Determine the [X, Y] coordinate at the center of the cell enclosing the given text.  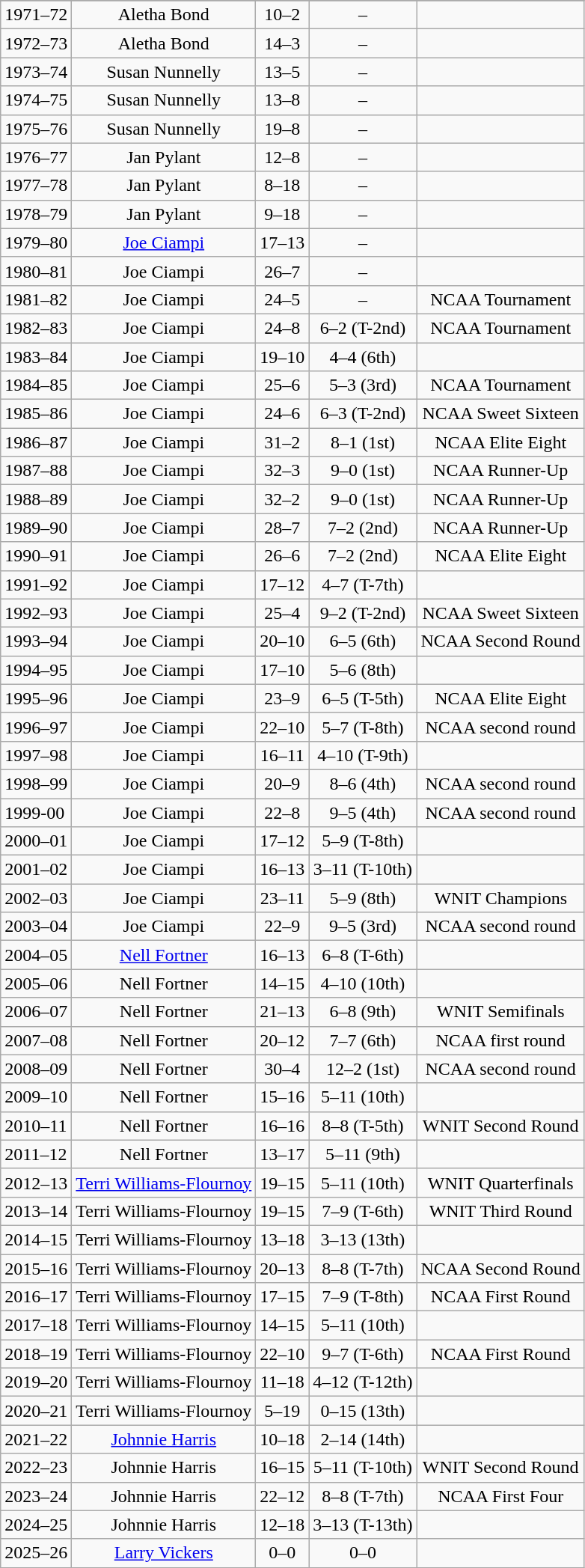
1975–76 [36, 129]
32–2 [283, 499]
2023–24 [36, 1496]
1985–86 [36, 414]
NCAA first round [500, 1040]
19–8 [283, 129]
2001–02 [36, 870]
2004–05 [36, 955]
1979–80 [36, 242]
1976–77 [36, 157]
2002–03 [36, 898]
9–18 [283, 214]
1982–83 [36, 328]
9–5 (3rd) [363, 927]
1995–96 [36, 698]
5–11 (9th) [363, 1154]
26–6 [283, 556]
WNIT Champions [500, 898]
1988–89 [36, 499]
28–7 [283, 528]
1996–97 [36, 727]
5–3 (3rd) [363, 385]
25–4 [283, 613]
10–18 [283, 1439]
1978–79 [36, 214]
1994–95 [36, 670]
2000–01 [36, 841]
22–9 [283, 927]
2025–26 [36, 1553]
20–9 [283, 784]
1999-00 [36, 812]
20–10 [283, 641]
5–9 (8th) [363, 898]
19–10 [283, 357]
14–3 [283, 43]
4–7 (T-7th) [363, 585]
2017–18 [36, 1326]
1998–99 [36, 784]
6–8 (T-6th) [363, 955]
5–6 (8th) [363, 670]
17–10 [283, 670]
23–9 [283, 698]
1987–88 [36, 471]
10–2 [283, 15]
12–2 (1st) [363, 1069]
22–12 [283, 1496]
8–18 [283, 186]
2007–08 [36, 1040]
2018–19 [36, 1354]
25–6 [283, 385]
1977–78 [36, 186]
13–8 [283, 100]
1972–73 [36, 43]
13–18 [283, 1239]
13–5 [283, 72]
1984–85 [36, 385]
6–8 (9th) [363, 1012]
2011–12 [36, 1154]
2010–11 [36, 1126]
5–19 [283, 1411]
1981–82 [36, 299]
0–15 (13th) [363, 1411]
4–10 (10th) [363, 983]
8–6 (4th) [363, 784]
16–11 [283, 755]
26–7 [283, 271]
1997–98 [36, 755]
2014–15 [36, 1239]
20–12 [283, 1040]
Larry Vickers [164, 1553]
32–3 [283, 471]
21–13 [283, 1012]
2008–09 [36, 1069]
6–5 (T-5th) [363, 698]
9–2 (T-2nd) [363, 613]
1990–91 [36, 556]
2013–14 [36, 1211]
1980–81 [36, 271]
16–16 [283, 1126]
8–1 (1st) [363, 442]
3–13 (13th) [363, 1239]
5–7 (T-8th) [363, 727]
12–18 [283, 1525]
2015–16 [36, 1269]
WNIT Semifinals [500, 1012]
7–7 (6th) [363, 1040]
13–17 [283, 1154]
3–11 (T-10th) [363, 870]
2021–22 [36, 1439]
2003–04 [36, 927]
1983–84 [36, 357]
23–11 [283, 898]
12–8 [283, 157]
5–11 (T-10th) [363, 1468]
1986–87 [36, 442]
1971–72 [36, 15]
9–7 (T-6th) [363, 1354]
24–6 [283, 414]
WNIT Third Round [500, 1211]
2020–21 [36, 1411]
1993–94 [36, 641]
2006–07 [36, 1012]
31–2 [283, 442]
20–13 [283, 1269]
2012–13 [36, 1183]
5–9 (T-8th) [363, 841]
9–5 (4th) [363, 812]
2022–23 [36, 1468]
3–13 (T-13th) [363, 1525]
NCAA First Four [500, 1496]
6–2 (T-2nd) [363, 328]
4–4 (6th) [363, 357]
4–12 (T-12th) [363, 1382]
22–8 [283, 812]
WNIT Quarterfinals [500, 1183]
2009–10 [36, 1097]
2016–17 [36, 1297]
6–3 (T-2nd) [363, 414]
24–5 [283, 299]
15–16 [283, 1097]
7–9 (T-6th) [363, 1211]
1974–75 [36, 100]
1989–90 [36, 528]
2–14 (14th) [363, 1439]
1992–93 [36, 613]
1973–74 [36, 72]
2019–20 [36, 1382]
4–10 (T-9th) [363, 755]
8–8 (T-5th) [363, 1126]
2005–06 [36, 983]
2024–25 [36, 1525]
11–18 [283, 1382]
24–8 [283, 328]
1991–92 [36, 585]
7–9 (T-8th) [363, 1297]
17–13 [283, 242]
17–15 [283, 1297]
16–15 [283, 1468]
30–4 [283, 1069]
6–5 (6th) [363, 641]
